Pinpoint the cell where the given text exists, returning its (X, Y) midpoint coordinate. 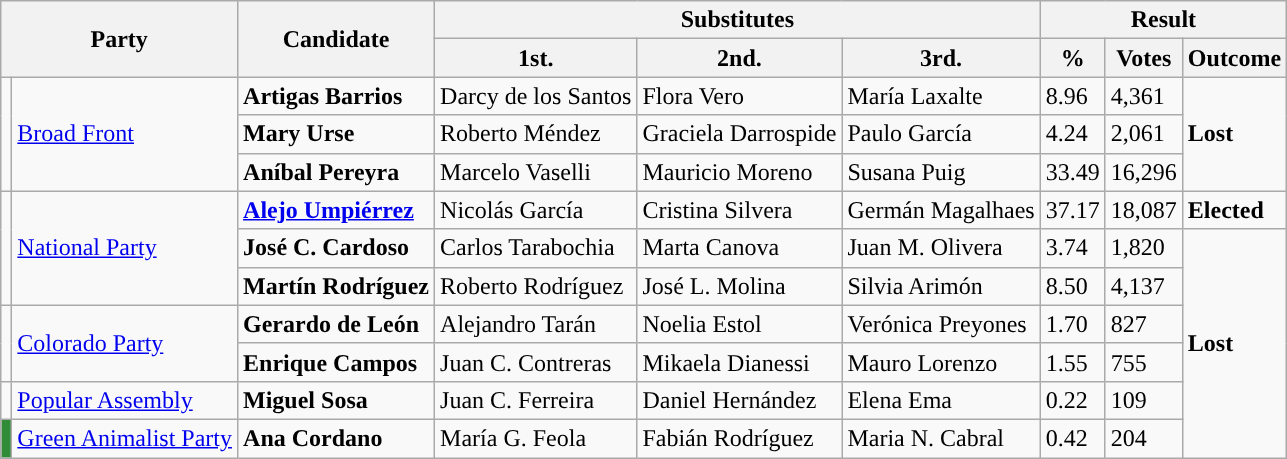
Flora Vero (740, 96)
Juan M. Olivera (941, 248)
Substitutes (738, 20)
1.55 (1072, 362)
1.70 (1072, 324)
José L. Molina (740, 286)
Candidate (336, 39)
Silvia Arimón (941, 286)
109 (1144, 400)
Aníbal Pereyra (336, 172)
Result (1163, 20)
Alejandro Tarán (536, 324)
0.22 (1072, 400)
33.49 (1072, 172)
Roberto Rodríguez (536, 286)
2nd. (740, 58)
Martín Rodríguez (336, 286)
204 (1144, 438)
Party (120, 39)
Carlos Tarabochia (536, 248)
Elena Ema (941, 400)
Artigas Barrios (336, 96)
18,087 (1144, 210)
Juan C. Contreras (536, 362)
Enrique Campos (336, 362)
Marta Canova (740, 248)
Susana Puig (941, 172)
4,361 (1144, 96)
Broad Front (125, 134)
Paulo García (941, 134)
0.42 (1072, 438)
2,061 (1144, 134)
Daniel Hernández (740, 400)
827 (1144, 324)
4.24 (1072, 134)
3rd. (941, 58)
Colorado Party (125, 343)
National Party (125, 248)
Mary Urse (336, 134)
Verónica Preyones (941, 324)
Marcelo Vaselli (536, 172)
Roberto Méndez (536, 134)
José C. Cardoso (336, 248)
Gerardo de León (336, 324)
4,137 (1144, 286)
Mikaela Dianessi (740, 362)
Ana Cordano (336, 438)
Nicolás García (536, 210)
Cristina Silvera (740, 210)
37.17 (1072, 210)
16,296 (1144, 172)
1st. (536, 58)
% (1072, 58)
María Laxalte (941, 96)
3.74 (1072, 248)
8.96 (1072, 96)
Mauro Lorenzo (941, 362)
Outcome (1234, 58)
1,820 (1144, 248)
Germán Magalhaes (941, 210)
8.50 (1072, 286)
Alejo Umpiérrez (336, 210)
Fabián Rodríguez (740, 438)
Darcy de los Santos (536, 96)
Green Animalist Party (125, 438)
Noelia Estol (740, 324)
Popular Assembly (125, 400)
Mauricio Moreno (740, 172)
755 (1144, 362)
Miguel Sosa (336, 400)
Juan C. Ferreira (536, 400)
Votes (1144, 58)
Graciela Darrospide (740, 134)
Elected (1234, 210)
Maria N. Cabral (941, 438)
María G. Feola (536, 438)
